Return [X, Y] of the center of cell containing provided text 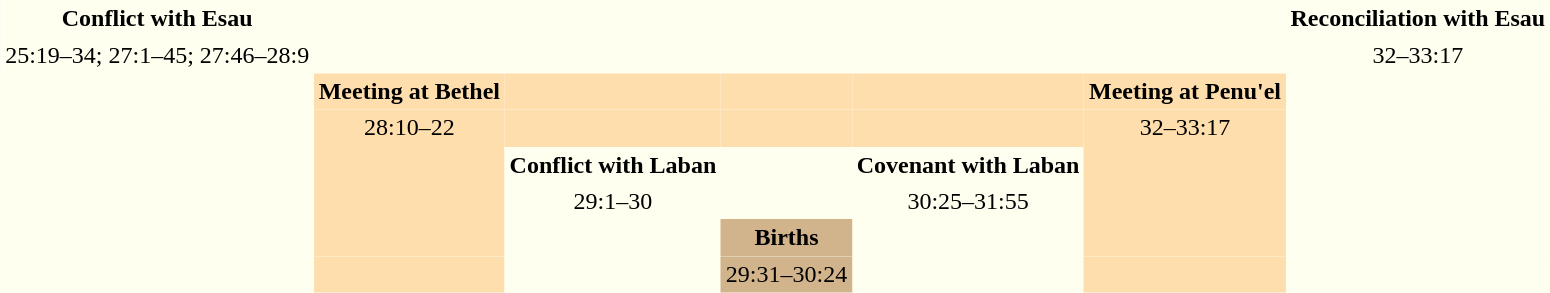
29:1–30 [613, 202]
Reconciliation with Esau [1418, 18]
28:10–22 [410, 128]
25:19–34; 27:1–45; 27:46–28:9 [157, 56]
Meeting at Bethel [410, 92]
29:31–30:24 [786, 274]
Births [786, 238]
Meeting at Penu'el [1185, 92]
30:25–31:55 [968, 202]
Conflict with Laban [613, 164]
Covenant with Laban [968, 164]
Conflict with Esau [157, 18]
